Locate the cell with the specified text and output its [X, Y] center coordinate. 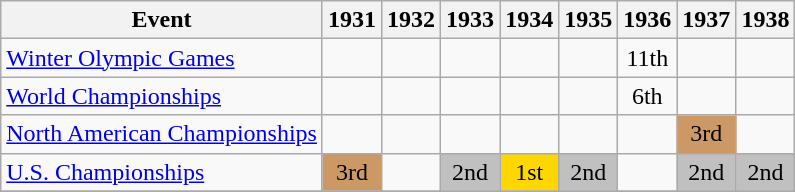
1933 [470, 20]
1934 [530, 20]
1932 [412, 20]
1935 [588, 20]
1st [530, 172]
1931 [352, 20]
1936 [648, 20]
Event [162, 20]
1937 [706, 20]
1938 [766, 20]
Winter Olympic Games [162, 58]
World Championships [162, 96]
North American Championships [162, 134]
11th [648, 58]
U.S. Championships [162, 172]
6th [648, 96]
